Extract the [X, Y] coordinate from the center of the cell holding the provided text.  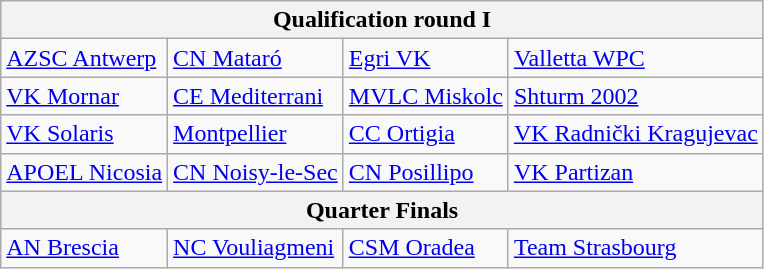
AN Brescia [84, 248]
Qualification round I [382, 20]
CN Posillipo [426, 172]
MVLC Miskolc [426, 96]
Egri VK [426, 58]
VK Solaris [84, 134]
VK Radnički Kragujevac [636, 134]
Quarter Finals [382, 210]
Montpellier [256, 134]
CN Mataró [256, 58]
CN Noisy-le-Sec [256, 172]
NC Vouliagmeni [256, 248]
VK Mornar [84, 96]
AZSC Antwerp [84, 58]
Valletta WPC [636, 58]
Shturm 2002 [636, 96]
CC Ortigia [426, 134]
CSM Oradea [426, 248]
Team Strasbourg [636, 248]
CE Mediterrani [256, 96]
APOEL Nicosia [84, 172]
VK Partizan [636, 172]
